Locate the cell with the specified text and output its (x, y) center coordinate. 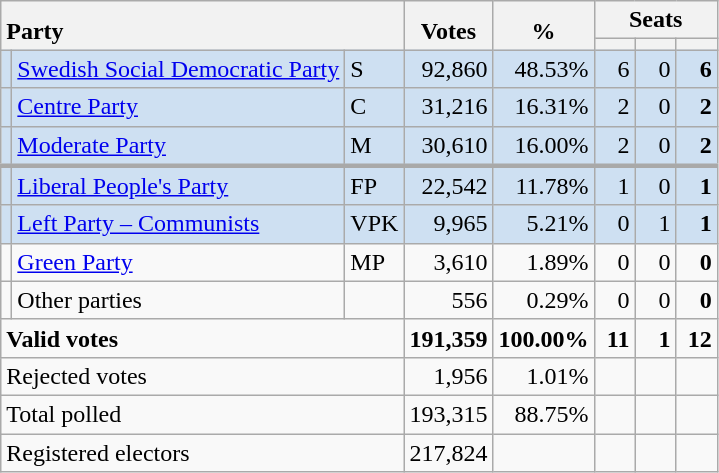
C (374, 107)
9,965 (448, 224)
VPK (374, 224)
12 (696, 338)
Seats (656, 20)
MP (374, 262)
191,359 (448, 338)
1.01% (544, 376)
88.75% (544, 414)
Centre Party (178, 107)
11.78% (544, 186)
0.29% (544, 300)
Other parties (178, 300)
92,860 (448, 69)
S (374, 69)
Moderate Party (178, 146)
FP (374, 186)
Party (202, 26)
Registered electors (202, 453)
Votes (448, 26)
Rejected votes (202, 376)
Swedish Social Democratic Party (178, 69)
16.31% (544, 107)
100.00% (544, 338)
11 (614, 338)
1.89% (544, 262)
30,610 (448, 146)
Valid votes (202, 338)
M (374, 146)
193,315 (448, 414)
% (544, 26)
16.00% (544, 146)
3,610 (448, 262)
217,824 (448, 453)
5.21% (544, 224)
31,216 (448, 107)
22,542 (448, 186)
1,956 (448, 376)
Green Party (178, 262)
Liberal People's Party (178, 186)
48.53% (544, 69)
556 (448, 300)
Total polled (202, 414)
Left Party – Communists (178, 224)
